Return [x, y] of the center of cell containing provided text 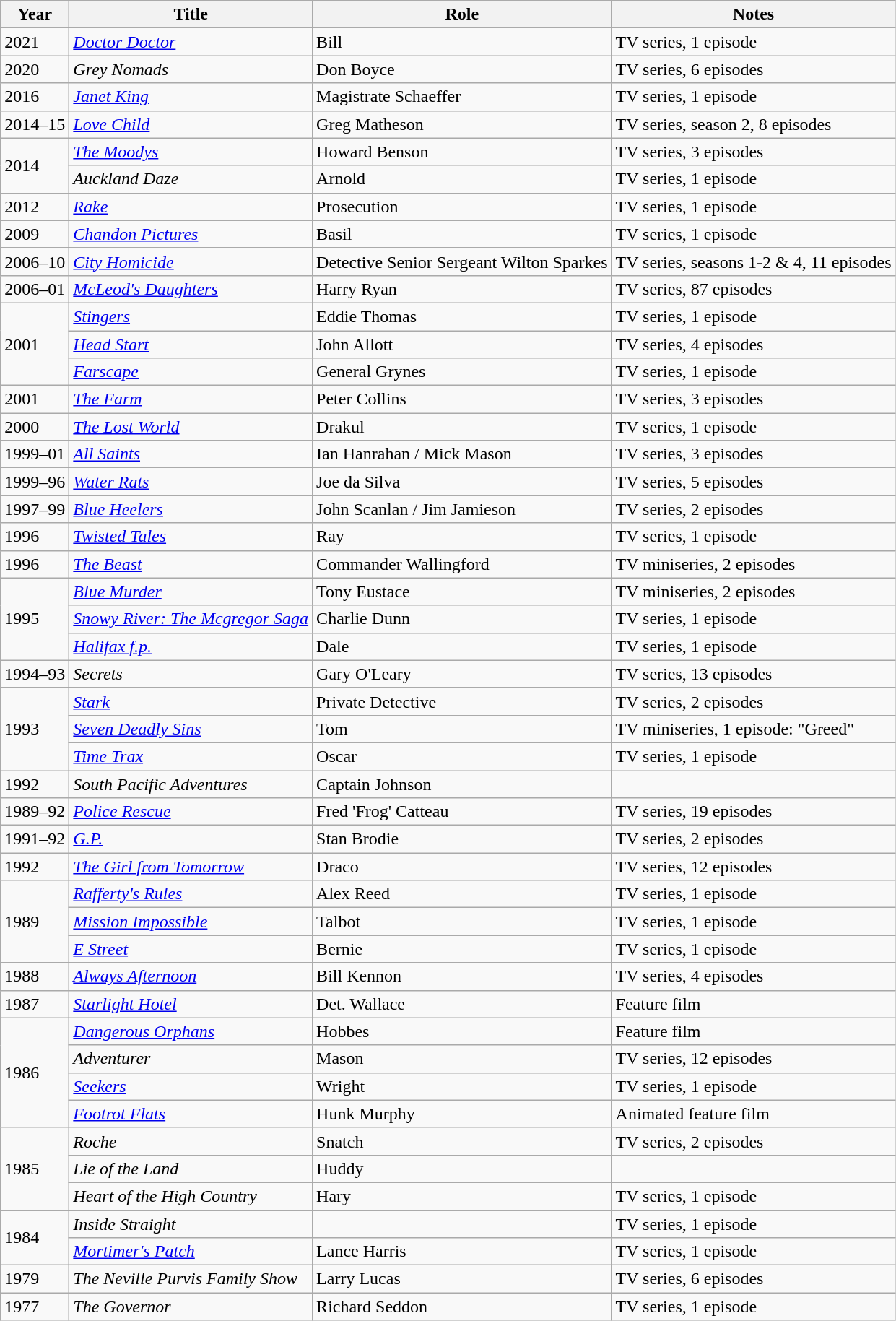
2016 [35, 97]
Water Rats [191, 482]
1999–96 [35, 482]
Year [35, 14]
Time Trax [191, 756]
TV series, 5 episodes [754, 482]
1977 [35, 1307]
G.P. [191, 839]
1997–99 [35, 509]
General Grynes [462, 372]
John Scanlan / Jim Jamieson [462, 509]
Notes [754, 14]
Private Detective [462, 701]
Starlight Hotel [191, 1004]
Bill Kennon [462, 976]
1989 [35, 922]
Grey Nomads [191, 69]
1987 [35, 1004]
Tom [462, 729]
Twisted Tales [191, 537]
Hunk Murphy [462, 1114]
Adventurer [191, 1059]
Chandon Pictures [191, 234]
Detective Senior Sergeant Wilton Sparkes [462, 261]
John Allott [462, 345]
The Beast [191, 564]
Heart of the High Country [191, 1196]
Love Child [191, 124]
Blue Murder [191, 592]
TV series, 87 episodes [754, 289]
Oscar [462, 756]
Lie of the Land [191, 1169]
Tony Eustace [462, 592]
Draco [462, 867]
Police Rescue [191, 812]
TV series, 19 episodes [754, 812]
Howard Benson [462, 152]
Stan Brodie [462, 839]
Huddy [462, 1169]
2009 [35, 234]
The Neville Purvis Family Show [191, 1279]
1988 [35, 976]
2000 [35, 427]
2014–15 [35, 124]
Basil [462, 234]
Role [462, 14]
Halifax f.p. [191, 646]
Animated feature film [754, 1114]
Snatch [462, 1141]
Greg Matheson [462, 124]
The Farm [191, 399]
2012 [35, 207]
Rake [191, 207]
Ian Hanrahan / Mick Mason [462, 454]
The Lost World [191, 427]
Commander Wallingford [462, 564]
Seven Deadly Sins [191, 729]
The Moodys [191, 152]
Doctor Doctor [191, 42]
Fred 'Frog' Catteau [462, 812]
1986 [35, 1073]
Lance Harris [462, 1252]
Title [191, 14]
Bill [462, 42]
Inside Straight [191, 1224]
Ray [462, 537]
Larry Lucas [462, 1279]
Blue Heelers [191, 509]
Eddie Thomas [462, 316]
Harry Ryan [462, 289]
E Street [191, 949]
Roche [191, 1141]
Talbot [462, 922]
1994–93 [35, 674]
2014 [35, 165]
1985 [35, 1169]
TV series, seasons 1-2 & 4, 11 episodes [754, 261]
Arnold [462, 179]
Don Boyce [462, 69]
Dangerous Orphans [191, 1031]
Rafferty's Rules [191, 894]
Bernie [462, 949]
1995 [35, 619]
Seekers [191, 1086]
1989–92 [35, 812]
All Saints [191, 454]
1999–01 [35, 454]
Joe da Silva [462, 482]
Stark [191, 701]
1991–92 [35, 839]
2006–01 [35, 289]
Stingers [191, 316]
Mission Impossible [191, 922]
South Pacific Adventures [191, 784]
Head Start [191, 345]
The Governor [191, 1307]
Always Afternoon [191, 976]
TV series, season 2, 8 episodes [754, 124]
Auckland Daze [191, 179]
1984 [35, 1238]
Snowy River: The Mcgregor Saga [191, 619]
Mortimer's Patch [191, 1252]
Janet King [191, 97]
Footrot Flats [191, 1114]
Mason [462, 1059]
Alex Reed [462, 894]
City Homicide [191, 261]
Wright [462, 1086]
Dale [462, 646]
TV series, 13 episodes [754, 674]
Farscape [191, 372]
Secrets [191, 674]
Hary [462, 1196]
Prosecution [462, 207]
Hobbes [462, 1031]
Magistrate Schaeffer [462, 97]
McLeod's Daughters [191, 289]
TV miniseries, 1 episode: "Greed" [754, 729]
2020 [35, 69]
Charlie Dunn [462, 619]
Richard Seddon [462, 1307]
2021 [35, 42]
1993 [35, 729]
Peter Collins [462, 399]
2006–10 [35, 261]
Gary O'Leary [462, 674]
Det. Wallace [462, 1004]
1979 [35, 1279]
The Girl from Tomorrow [191, 867]
Drakul [462, 427]
Captain Johnson [462, 784]
